Search for the cell housing the specified text and yield its (x, y) center coordinate. 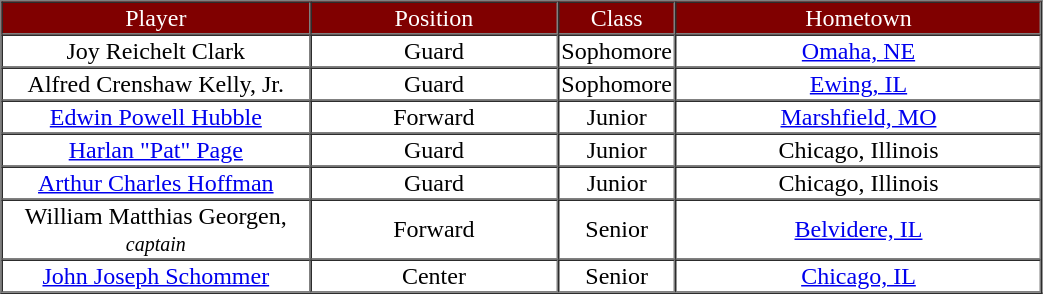
Marshfield, MO (859, 116)
Center (434, 276)
William Matthias Georgen, captain (156, 230)
Joy Reichelt Clark (156, 50)
Harlan "Pat" Page (156, 150)
Class (617, 18)
Omaha, NE (859, 50)
Chicago, IL (859, 276)
Arthur Charles Hoffman (156, 182)
Position (434, 18)
Ewing, IL (859, 84)
Belvidere, IL (859, 230)
Player (156, 18)
Hometown (859, 18)
John Joseph Schommer (156, 276)
Alfred Crenshaw Kelly, Jr. (156, 84)
Edwin Powell Hubble (156, 116)
